Capture the cell that displays the provided text and extract its (X, Y) central coordinate. 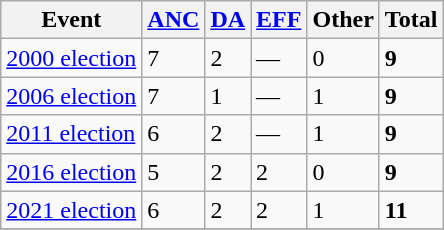
Other (343, 20)
EFF (279, 20)
2011 election (72, 134)
5 (174, 172)
Event (72, 20)
DA (228, 20)
Total (411, 20)
ANC (174, 20)
2016 election (72, 172)
2006 election (72, 96)
11 (411, 210)
2000 election (72, 58)
2021 election (72, 210)
